Detect which cell encompasses the target text, then output its (X, Y) center coordinate. 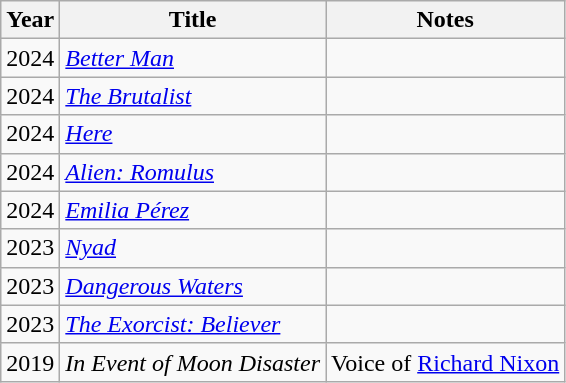
Here (193, 134)
Year (30, 20)
2019 (30, 362)
Notes (446, 20)
The Brutalist (193, 96)
Emilia Pérez (193, 210)
Alien: Romulus (193, 172)
The Exorcist: Believer (193, 324)
Voice of Richard Nixon (446, 362)
In Event of Moon Disaster (193, 362)
Nyad (193, 248)
Dangerous Waters (193, 286)
Better Man (193, 58)
Title (193, 20)
